Locate the cell with the specified text and output its [X, Y] center coordinate. 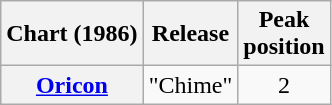
Peakposition [284, 34]
Release [190, 34]
2 [284, 85]
Chart (1986) [72, 34]
"Chime" [190, 85]
Oricon [72, 85]
